Determine the [x, y] coordinate at the center of the cell enclosing the given text.  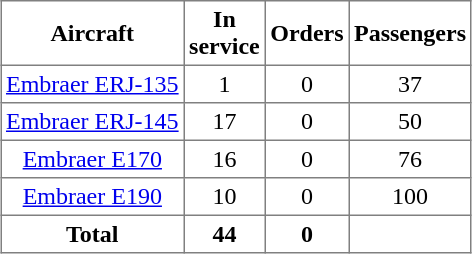
Embraer E190 [92, 197]
In service [224, 33]
Passengers [410, 33]
Orders [307, 33]
Total [92, 234]
Aircraft [92, 33]
Embraer E170 [92, 159]
100 [410, 197]
1 [224, 84]
44 [224, 234]
16 [224, 159]
76 [410, 159]
Embraer ERJ-135 [92, 84]
10 [224, 197]
Embraer ERJ-145 [92, 122]
50 [410, 122]
17 [224, 122]
37 [410, 84]
